Detect which cell encompasses the target text, then output its (X, Y) center coordinate. 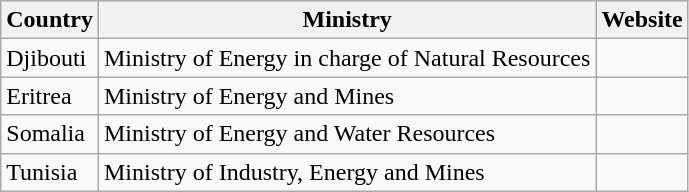
Website (642, 20)
Tunisia (50, 172)
Ministry of Energy and Mines (346, 96)
Djibouti (50, 58)
Ministry of Energy in charge of Natural Resources (346, 58)
Ministry of Industry, Energy and Mines (346, 172)
Eritrea (50, 96)
Somalia (50, 134)
Country (50, 20)
Ministry of Energy and Water Resources (346, 134)
Ministry (346, 20)
